Determine the [x, y] coordinate at the center of the cell enclosing the given text.  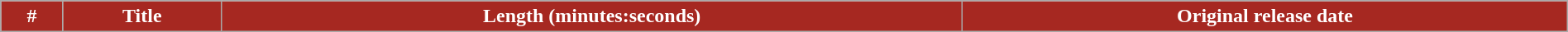
Title [142, 16]
Length (minutes:seconds) [592, 16]
# [31, 16]
Original release date [1265, 16]
